Scan for the cell matching the given text and deliver its [X, Y] coordinate at center. 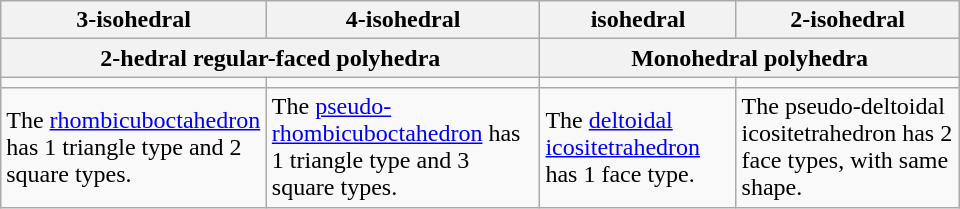
isohedral [638, 20]
4-isohedral [403, 20]
The deltoidal icositetrahedron has 1 face type. [638, 148]
2-hedral regular-faced polyhedra [270, 58]
Monohedral polyhedra [750, 58]
The pseudo-deltoidal icositetrahedron has 2 face types, with same shape. [848, 148]
3-isohedral [134, 20]
The rhombicuboctahedron has 1 triangle type and 2 square types. [134, 148]
The pseudo-rhombicuboctahedron has 1 triangle type and 3 square types. [403, 148]
2-isohedral [848, 20]
